Return (X, Y) of the center of cell containing provided text 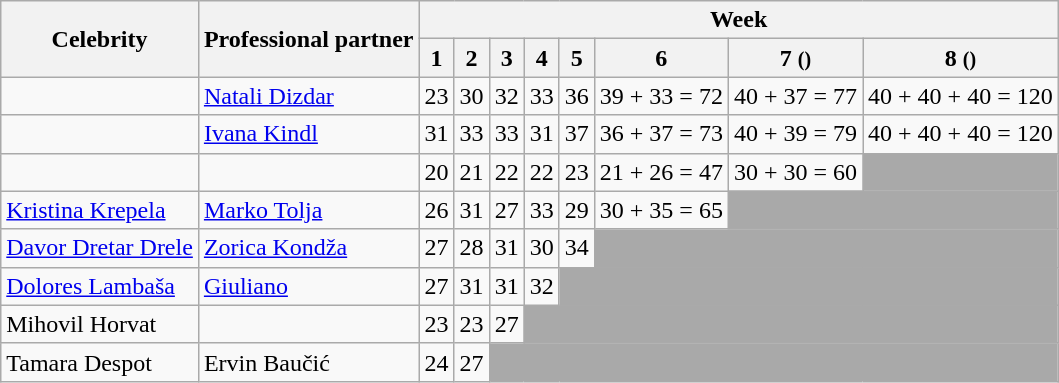
34 (576, 248)
8 () (961, 58)
Natali Dizdar (308, 96)
29 (576, 210)
26 (436, 210)
5 (576, 58)
4 (542, 58)
40 + 39 = 79 (795, 134)
28 (472, 248)
36 (576, 96)
Dolores Lambaša (100, 286)
36 + 37 = 73 (661, 134)
30 + 35 = 65 (661, 210)
3 (506, 58)
40 + 37 = 77 (795, 96)
Zorica Kondža (308, 248)
Mihovil Horvat (100, 324)
20 (436, 172)
Kristina Krepela (100, 210)
30 + 30 = 60 (795, 172)
2 (472, 58)
Marko Tolja (308, 210)
Celebrity (100, 39)
37 (576, 134)
Ivana Kindl (308, 134)
Professional partner (308, 39)
21 + 26 = 47 (661, 172)
7 () (795, 58)
24 (436, 362)
Giuliano (308, 286)
Ervin Baučić (308, 362)
21 (472, 172)
6 (661, 58)
1 (436, 58)
Tamara Despot (100, 362)
Davor Dretar Drele (100, 248)
Week (738, 20)
39 + 33 = 72 (661, 96)
